Identify which cell holds the provided text, then report its [X, Y] central coordinate. 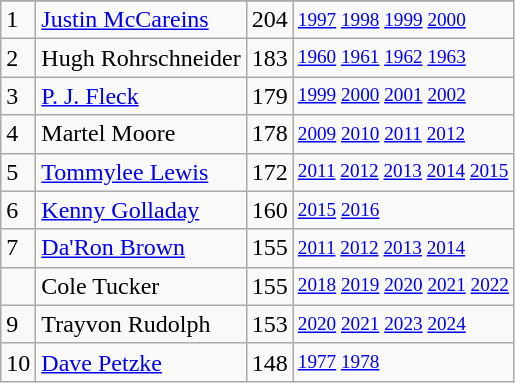
Da'Ron Brown [141, 248]
178 [270, 134]
6 [18, 210]
1997 1998 1999 2000 [403, 20]
9 [18, 324]
160 [270, 210]
183 [270, 58]
1977 1978 [403, 362]
Cole Tucker [141, 286]
Tommylee Lewis [141, 172]
2 [18, 58]
Justin McCareins [141, 20]
2020 2021 2023 2024 [403, 324]
3 [18, 96]
2015 2016 [403, 210]
4 [18, 134]
1 [18, 20]
10 [18, 362]
Trayvon Rudolph [141, 324]
Martel Moore [141, 134]
153 [270, 324]
1960 1961 1962 1963 [403, 58]
5 [18, 172]
1999 2000 2001 2002 [403, 96]
Hugh Rohrschneider [141, 58]
172 [270, 172]
2018 2019 2020 2021 2022 [403, 286]
Kenny Golladay [141, 210]
179 [270, 96]
2009 2010 2011 2012 [403, 134]
204 [270, 20]
P. J. Fleck [141, 96]
148 [270, 362]
2011 2012 2013 2014 2015 [403, 172]
7 [18, 248]
2011 2012 2013 2014 [403, 248]
Dave Petzke [141, 362]
